Return (x, y) of the center of cell containing provided text 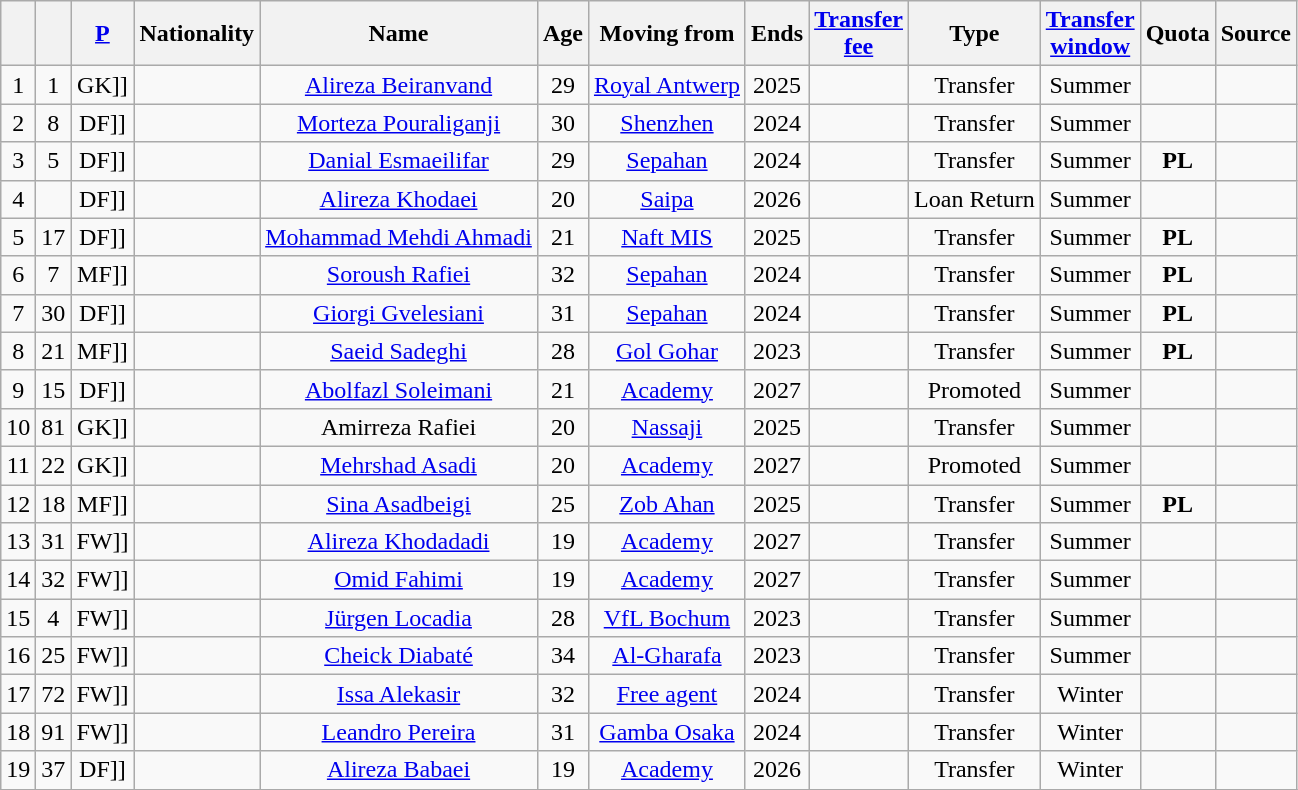
Transferwindow (1090, 34)
9 (18, 389)
22 (54, 465)
Shenzhen (666, 123)
Ends (776, 34)
Nationality (197, 34)
Sina Asadbeigi (399, 503)
81 (54, 427)
Saeid Sadeghi (399, 351)
Age (562, 34)
Alireza Beiranvand (399, 85)
Jürgen Locadia (399, 618)
Loan Return (975, 199)
Naft MIS (666, 237)
Soroush Rafiei (399, 275)
13 (18, 542)
Al-Gharafa (666, 656)
Danial Esmaeilifar (399, 161)
Mohammad Mehdi Ahmadi (399, 237)
Gamba Osaka (666, 732)
Giorgi Gvelesiani (399, 313)
Alireza Babaei (399, 770)
Alireza Khodadadi (399, 542)
3 (18, 161)
Name (399, 34)
VfL Bochum (666, 618)
2 (18, 123)
Nassaji (666, 427)
P (102, 34)
Cheick Diabaté (399, 656)
91 (54, 732)
Moving from (666, 34)
6 (18, 275)
10 (18, 427)
16 (18, 656)
Leandro Pereira (399, 732)
Type (975, 34)
37 (54, 770)
11 (18, 465)
Amirreza Rafiei (399, 427)
Transferfee (859, 34)
Royal Antwerp (666, 85)
Source (1256, 34)
12 (18, 503)
14 (18, 580)
Zob Ahan (666, 503)
Gol Gohar (666, 351)
Omid Fahimi (399, 580)
Alireza Khodaei (399, 199)
Morteza Pouraliganji (399, 123)
Abolfazl Soleimani (399, 389)
Quota (1178, 34)
34 (562, 656)
Free agent (666, 694)
72 (54, 694)
Mehrshad Asadi (399, 465)
Saipa (666, 199)
Issa Alekasir (399, 694)
